Find where the given text appears and provide that cell's center as (X, Y) coordinate. 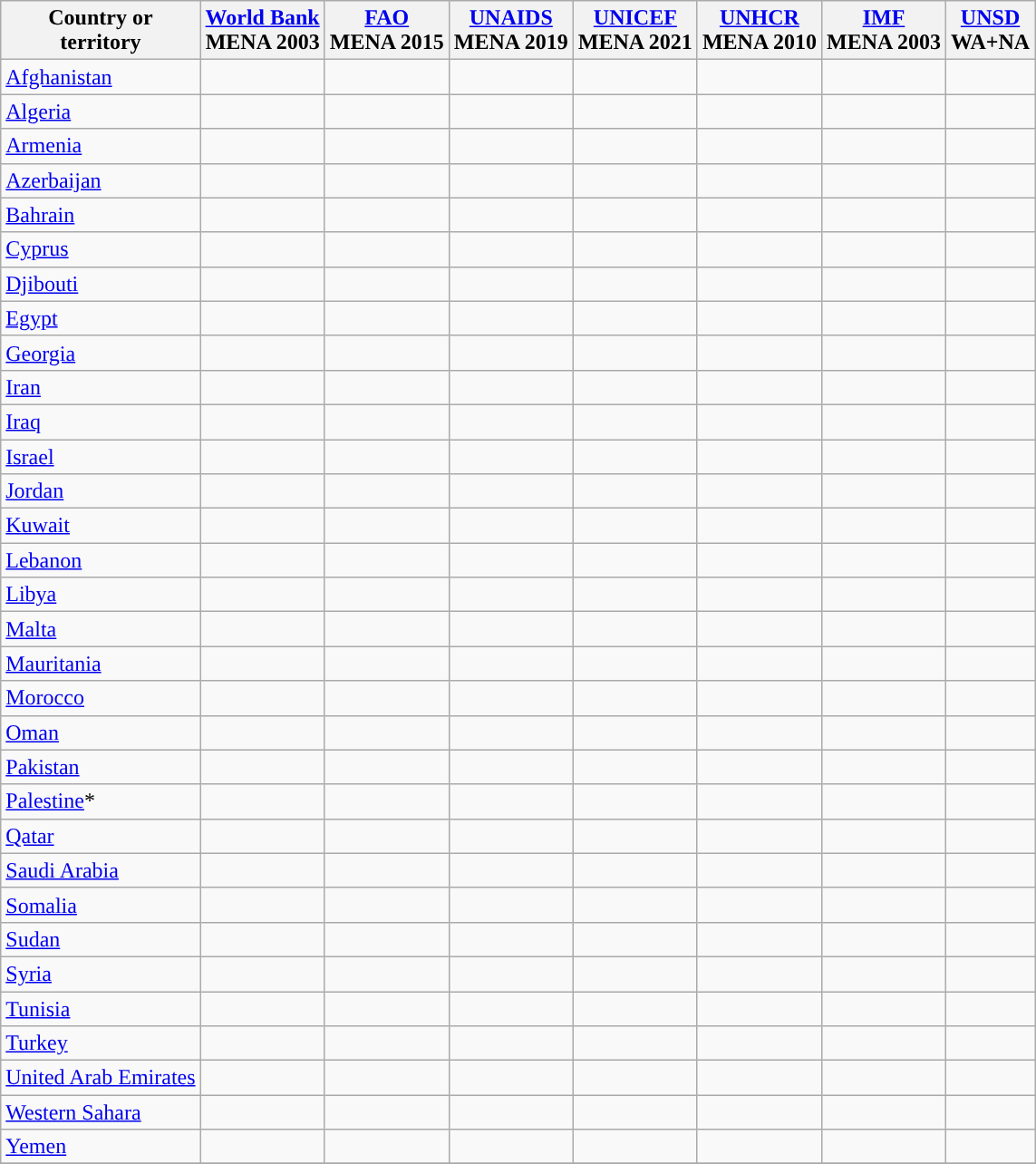
UNSDWA+NA (991, 31)
Kuwait (101, 526)
Country orterritory (101, 31)
Mauritania (101, 664)
Pakistan (101, 767)
Cyprus (101, 249)
Georgia (101, 353)
UNICEFMENA 2021 (634, 31)
Iraq (101, 422)
Tunisia (101, 1009)
Afghanistan (101, 77)
Sudan (101, 939)
Malta (101, 629)
UNAIDSMENA 2019 (511, 31)
World BankMENA 2003 (263, 31)
Lebanon (101, 560)
Jordan (101, 491)
Iran (101, 387)
Saudi Arabia (101, 870)
Djibouti (101, 284)
Oman (101, 732)
Yemen (101, 1147)
Algeria (101, 112)
UNHCRMENA 2010 (760, 31)
Palestine* (101, 801)
Western Sahara (101, 1112)
Turkey (101, 1043)
IMFMENA 2003 (883, 31)
Azerbaijan (101, 180)
Somalia (101, 905)
FAOMENA 2015 (386, 31)
United Arab Emirates (101, 1078)
Bahrain (101, 215)
Qatar (101, 836)
Armenia (101, 146)
Morocco (101, 698)
Israel (101, 456)
Egypt (101, 318)
Libya (101, 595)
Syria (101, 974)
